Detect which cell encompasses the target text, then output its (X, Y) center coordinate. 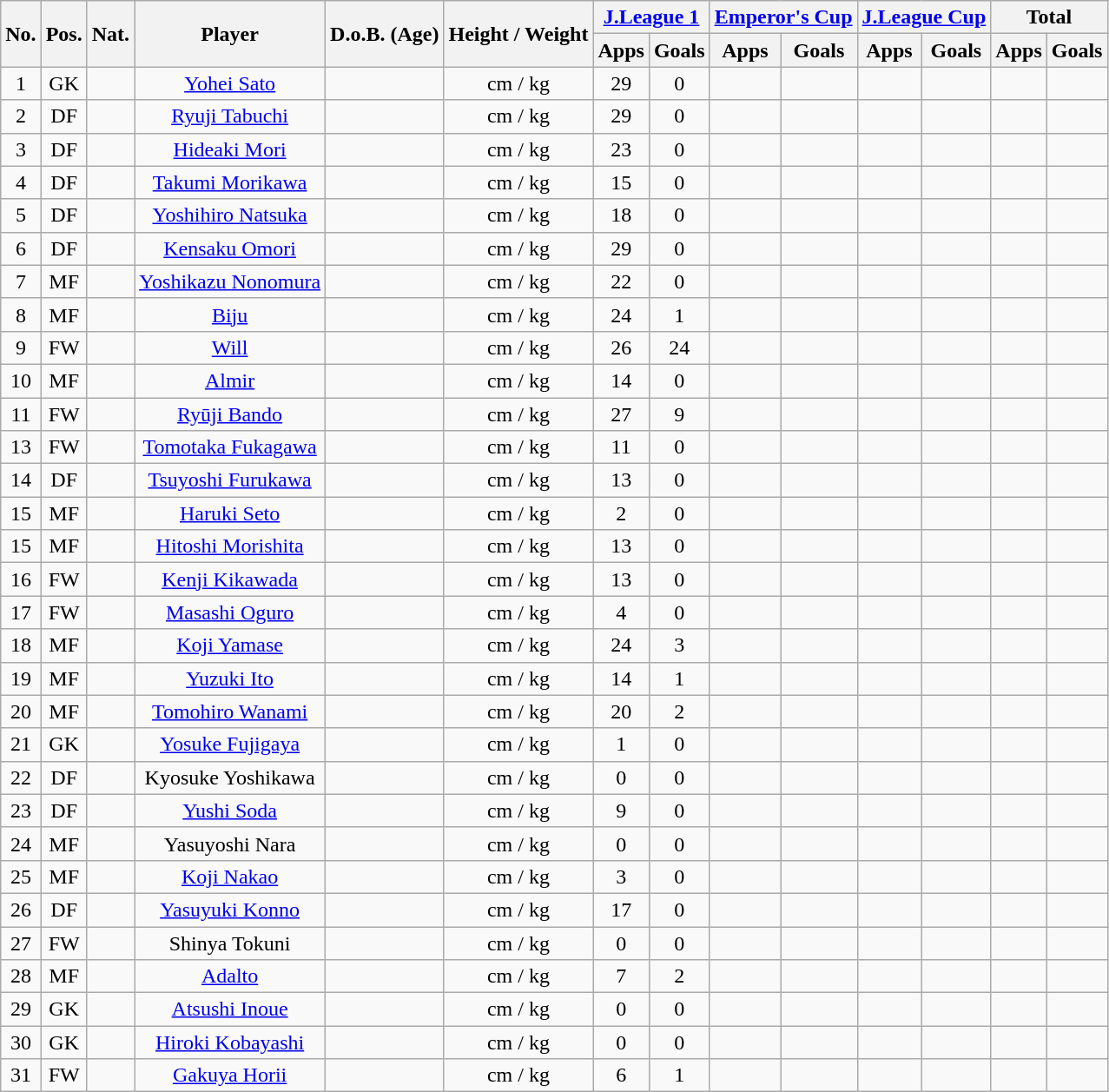
Will (230, 347)
Shinya Tokuni (230, 943)
Biju (230, 314)
Height / Weight (518, 34)
Yasuyuki Konno (230, 910)
Yuzuki Ito (230, 678)
Kyosuke Yoshikawa (230, 778)
Gakuya Horii (230, 1075)
Takumi Morikawa (230, 182)
Tomohiro Wanami (230, 711)
8 (21, 314)
Masashi Oguro (230, 612)
Yoshikazu Nonomura (230, 281)
Atsushi Inoue (230, 1009)
Hitoshi Morishita (230, 546)
Yasuyoshi Nara (230, 844)
J.League 1 (651, 17)
Kensaku Omori (230, 248)
Ryuji Tabuchi (230, 116)
5 (21, 215)
10 (21, 381)
31 (21, 1075)
Adalto (230, 976)
J.League Cup (924, 17)
Haruki Seto (230, 513)
25 (21, 877)
Nat. (110, 34)
19 (21, 678)
Tomotaka Fukagawa (230, 447)
28 (21, 976)
No. (21, 34)
Yohei Sato (230, 83)
Hideaki Mori (230, 149)
Kenji Kikawada (230, 579)
Pos. (64, 34)
Yushi Soda (230, 811)
Total (1049, 17)
D.o.B. (Age) (385, 34)
Tsuyoshi Furukawa (230, 480)
Hiroki Kobayashi (230, 1042)
21 (21, 745)
30 (21, 1042)
16 (21, 579)
Yosuke Fujigaya (230, 745)
Player (230, 34)
Yoshihiro Natsuka (230, 215)
Koji Yamase (230, 645)
Almir (230, 381)
Ryūji Bando (230, 414)
Emperor's Cup (783, 17)
Koji Nakao (230, 877)
